From the cell containing the given text, extract its center point as [x, y] coordinate. 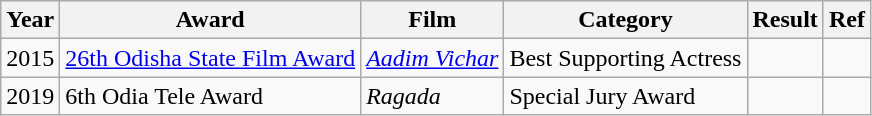
6th Odia Tele Award [210, 96]
2019 [30, 96]
Category [626, 20]
Aadim Vichar [432, 58]
Film [432, 20]
Award [210, 20]
Ref [846, 20]
Best Supporting Actress [626, 58]
2015 [30, 58]
26th Odisha State Film Award [210, 58]
Special Jury Award [626, 96]
Ragada [432, 96]
Result [785, 20]
Year [30, 20]
